Detect which cell encompasses the target text, then output its [X, Y] center coordinate. 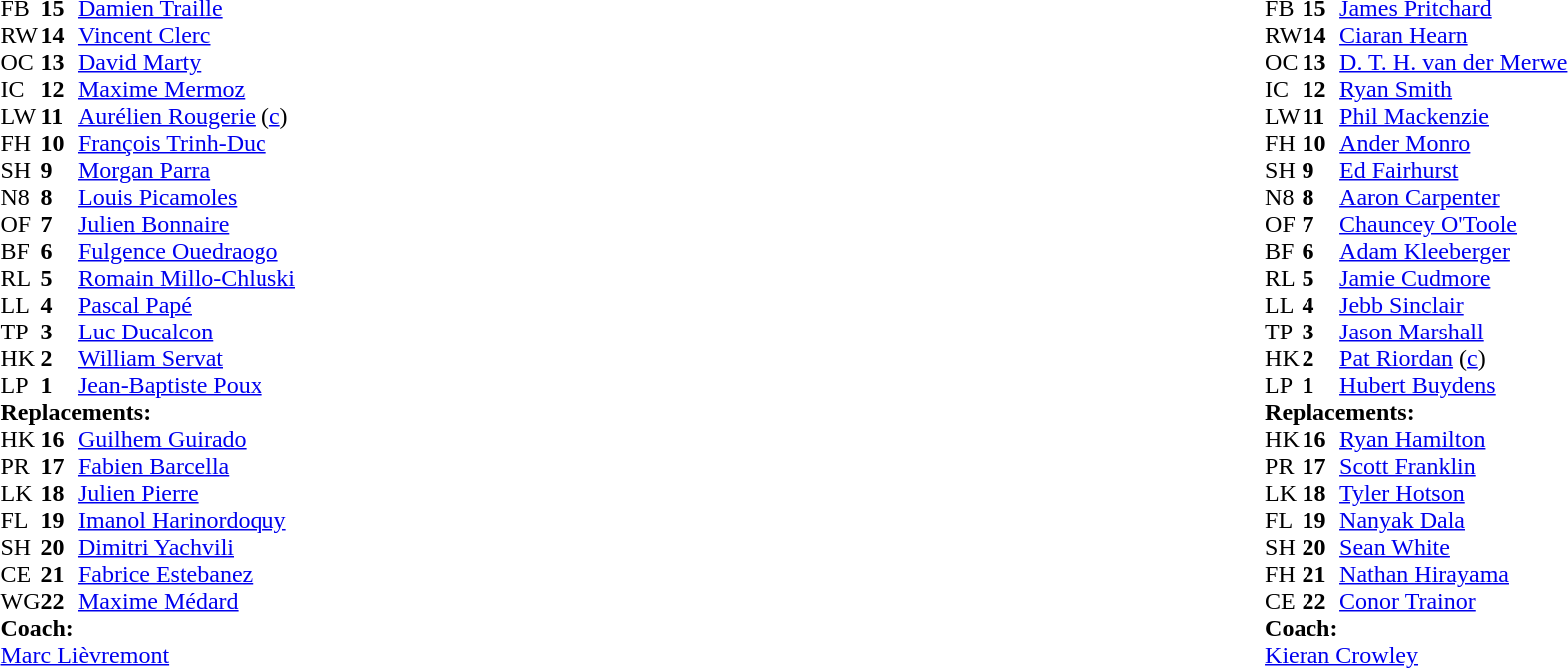
Ed Fairhurst [1453, 170]
Luc Ducalcon [187, 332]
Chauncey O'Toole [1453, 224]
Fabrice Estebanez [187, 575]
Phil Mackenzie [1453, 116]
Jean-Baptiste Poux [187, 385]
Guilhem Guirado [187, 439]
Nathan Hirayama [1453, 575]
Adam Kleeberger [1453, 252]
David Marty [187, 62]
Jamie Cudmore [1453, 278]
Aurélien Rougerie (c) [187, 116]
Fabien Barcella [187, 467]
François Trinh-Duc [187, 144]
Aaron Carpenter [1453, 198]
Tyler Hotson [1453, 493]
Louis Picamoles [187, 198]
Julien Pierre [187, 493]
Kieran Crowley [1415, 655]
WG [20, 601]
Morgan Parra [187, 170]
Ciaran Hearn [1453, 36]
Ryan Hamilton [1453, 439]
Hubert Buydens [1453, 385]
Jason Marshall [1453, 332]
Pat Riordan (c) [1453, 359]
Imanol Harinordoquy [187, 521]
Dimitri Yachvili [187, 547]
Conor Trainor [1453, 601]
Pascal Papé [187, 306]
D. T. H. van der Merwe [1453, 62]
Ander Monro [1453, 144]
Romain Millo-Chluski [187, 278]
Vincent Clerc [187, 36]
Sean White [1453, 547]
Fulgence Ouedraogo [187, 252]
Julien Bonnaire [187, 224]
Maxime Mermoz [187, 90]
Scott Franklin [1453, 467]
Ryan Smith [1453, 90]
Maxime Médard [187, 601]
Nanyak Dala [1453, 521]
William Servat [187, 359]
Marc Lièvremont [148, 655]
Jebb Sinclair [1453, 306]
